Return [X, Y] of the center of cell containing provided text 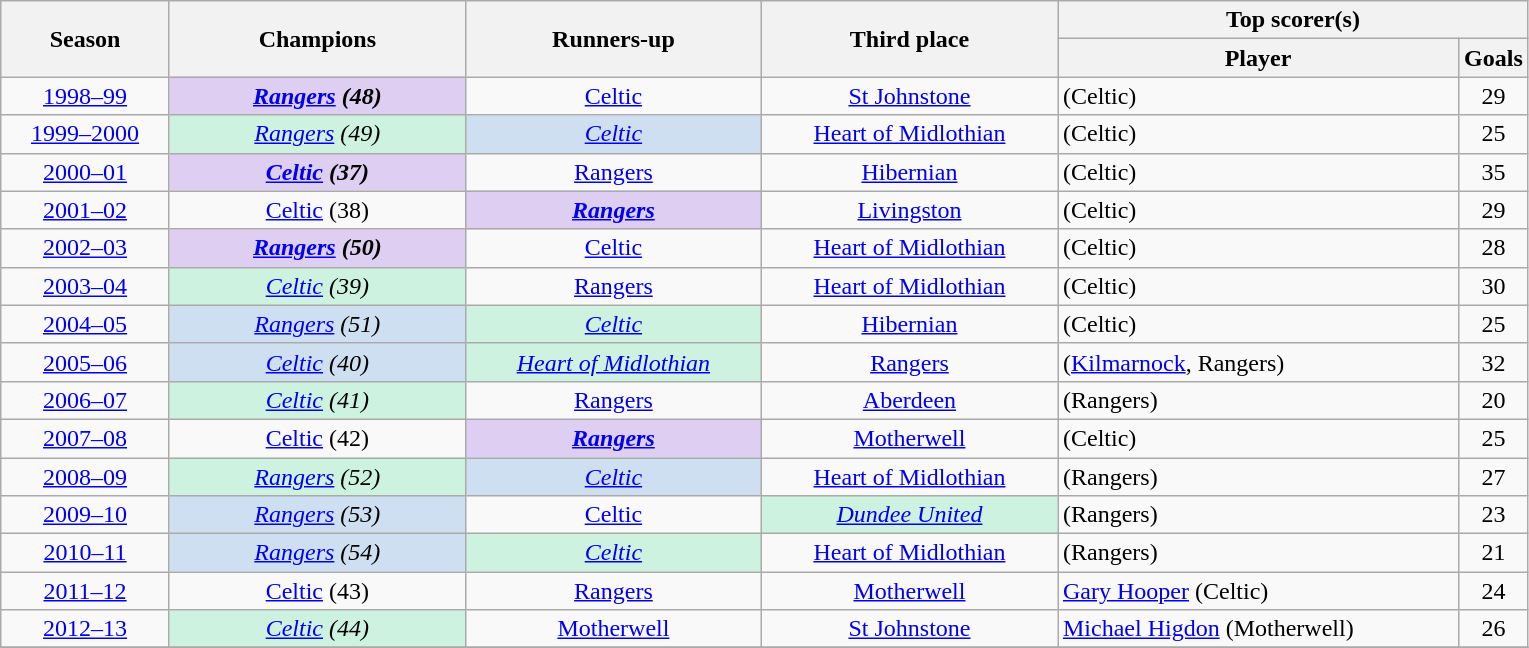
Aberdeen [909, 400]
Livingston [909, 210]
Rangers (53) [317, 515]
Goals [1494, 58]
Celtic (41) [317, 400]
26 [1494, 629]
Rangers (50) [317, 248]
2003–04 [86, 286]
Rangers (54) [317, 553]
2005–06 [86, 362]
Celtic (44) [317, 629]
Dundee United [909, 515]
2009–10 [86, 515]
Gary Hooper (Celtic) [1258, 591]
2007–08 [86, 438]
2000–01 [86, 172]
Season [86, 39]
21 [1494, 553]
Celtic (37) [317, 172]
Michael Higdon (Motherwell) [1258, 629]
24 [1494, 591]
Rangers (49) [317, 134]
Runners-up [613, 39]
Celtic (39) [317, 286]
2010–11 [86, 553]
(Kilmarnock, Rangers) [1258, 362]
2008–09 [86, 477]
2011–12 [86, 591]
30 [1494, 286]
27 [1494, 477]
23 [1494, 515]
Celtic (38) [317, 210]
Rangers (51) [317, 324]
32 [1494, 362]
Top scorer(s) [1294, 20]
2002–03 [86, 248]
Third place [909, 39]
1999–2000 [86, 134]
Celtic (42) [317, 438]
Rangers (48) [317, 96]
Celtic (40) [317, 362]
Champions [317, 39]
2004–05 [86, 324]
2001–02 [86, 210]
2006–07 [86, 400]
35 [1494, 172]
2012–13 [86, 629]
28 [1494, 248]
Rangers (52) [317, 477]
20 [1494, 400]
Player [1258, 58]
Celtic (43) [317, 591]
1998–99 [86, 96]
